Extract the (x, y) coordinate from the center of the cell holding the provided text.  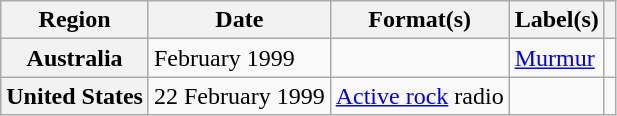
February 1999 (239, 58)
Australia (75, 58)
Label(s) (556, 20)
22 February 1999 (239, 96)
Region (75, 20)
Date (239, 20)
Format(s) (420, 20)
Active rock radio (420, 96)
United States (75, 96)
Murmur (556, 58)
